Pinpoint the cell where the given text exists, returning its [x, y] midpoint coordinate. 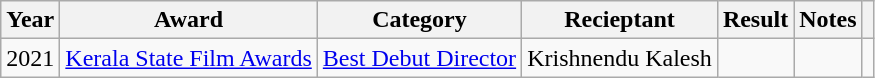
Result [755, 20]
2021 [30, 58]
Kerala State Film Awards [188, 58]
Category [419, 20]
Award [188, 20]
Notes [828, 20]
Recieptant [620, 20]
Krishnendu Kalesh [620, 58]
Best Debut Director [419, 58]
Year [30, 20]
